For the text-containing cell, return its midpoint in [x, y] coordinate format. 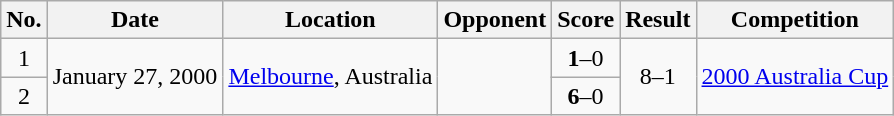
Location [330, 20]
Score [586, 20]
2 [24, 96]
January 27, 2000 [135, 77]
1–0 [586, 58]
1 [24, 58]
Melbourne, Australia [330, 77]
Date [135, 20]
Opponent [495, 20]
6–0 [586, 96]
No. [24, 20]
Competition [795, 20]
2000 Australia Cup [795, 77]
Result [658, 20]
8–1 [658, 77]
